Locate the cell with the specified text and output its (X, Y) center coordinate. 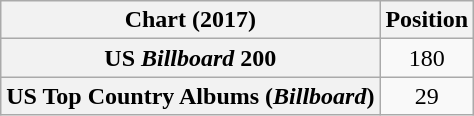
US Billboard 200 (190, 58)
180 (427, 58)
Position (427, 20)
Chart (2017) (190, 20)
US Top Country Albums (Billboard) (190, 96)
29 (427, 96)
